Identify which cell holds the provided text, then report its [x, y] central coordinate. 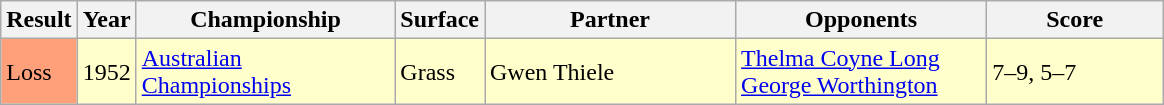
Thelma Coyne Long George Worthington [862, 72]
Loss [39, 72]
Partner [610, 20]
Grass [440, 72]
Opponents [862, 20]
Australian Championships [266, 72]
7–9, 5–7 [1075, 72]
Score [1075, 20]
Year [106, 20]
Result [39, 20]
Gwen Thiele [610, 72]
Championship [266, 20]
1952 [106, 72]
Surface [440, 20]
